Pinpoint the cell where the given text exists, returning its [X, Y] midpoint coordinate. 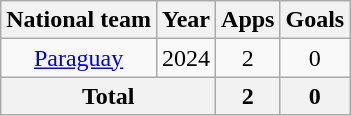
Goals [315, 20]
Total [108, 96]
Paraguay [79, 58]
2024 [186, 58]
National team [79, 20]
Year [186, 20]
Apps [248, 20]
